Find where the given text appears and provide that cell's center as [X, Y] coordinate. 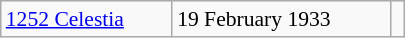
19 February 1933 [282, 19]
1252 Celestia [86, 19]
